Determine the (X, Y) coordinate at the center of the cell enclosing the given text.  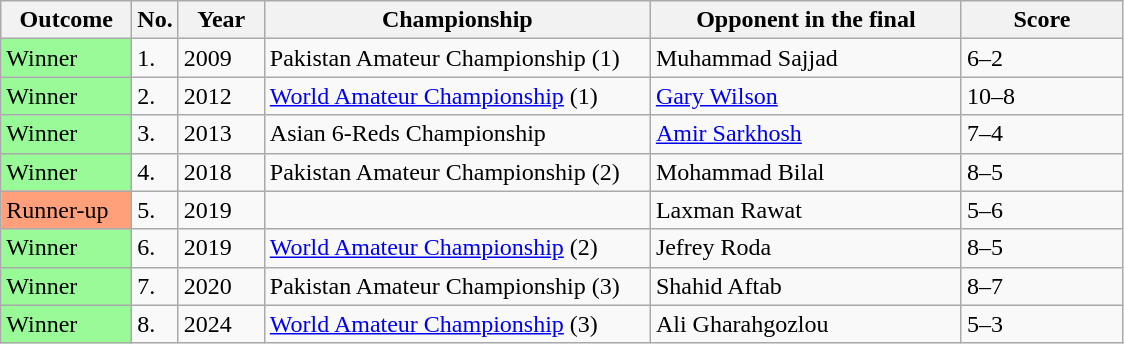
Jefrey Roda (806, 248)
World Amateur Championship (2) (457, 248)
2. (155, 96)
2020 (221, 286)
8. (155, 324)
4. (155, 172)
World Amateur Championship (3) (457, 324)
Asian 6-Reds Championship (457, 134)
10–8 (1042, 96)
Opponent in the final (806, 20)
7. (155, 286)
Muhammad Sajjad (806, 58)
Pakistan Amateur Championship (1) (457, 58)
No. (155, 20)
Laxman Rawat (806, 210)
World Amateur Championship (1) (457, 96)
Ali Gharahgozlou (806, 324)
2013 (221, 134)
3. (155, 134)
Shahid Aftab (806, 286)
Mohammad Bilal (806, 172)
8–7 (1042, 286)
Year (221, 20)
Pakistan Amateur Championship (2) (457, 172)
6–2 (1042, 58)
5–3 (1042, 324)
5–6 (1042, 210)
7–4 (1042, 134)
Runner-up (66, 210)
Amir Sarkhosh (806, 134)
5. (155, 210)
Gary Wilson (806, 96)
2024 (221, 324)
6. (155, 248)
2012 (221, 96)
Score (1042, 20)
2009 (221, 58)
2018 (221, 172)
Championship (457, 20)
1. (155, 58)
Outcome (66, 20)
Pakistan Amateur Championship (3) (457, 286)
